Scan for the cell matching the given text and deliver its (x, y) coordinate at center. 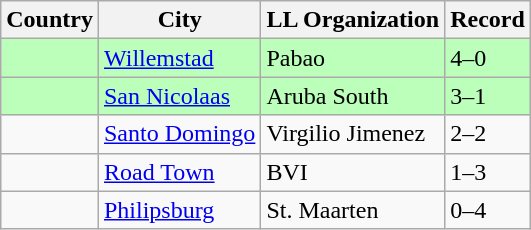
Pabao (353, 58)
St. Maarten (353, 210)
Record (488, 20)
Country (50, 20)
Santo Domingo (179, 134)
Road Town (179, 172)
1–3 (488, 172)
BVI (353, 172)
3–1 (488, 96)
LL Organization (353, 20)
2–2 (488, 134)
Virgilio Jimenez (353, 134)
Aruba South (353, 96)
4–0 (488, 58)
0–4 (488, 210)
Philipsburg (179, 210)
San Nicolaas (179, 96)
City (179, 20)
Willemstad (179, 58)
